Locate the cell with the specified text and output its [X, Y] center coordinate. 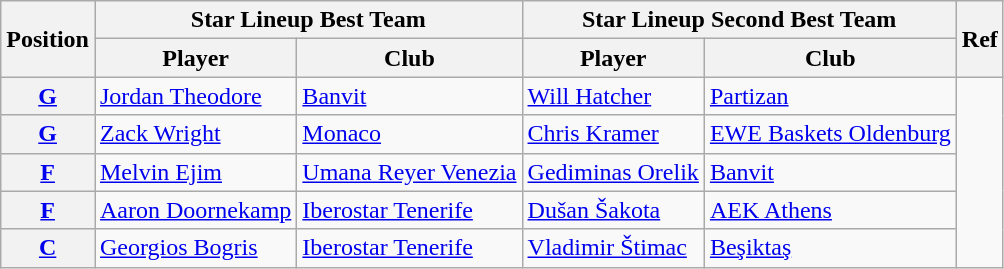
Dušan Šakota [613, 210]
Star Lineup Best Team [308, 20]
Partizan [830, 96]
Umana Reyer Venezia [410, 172]
Star Lineup Second Best Team [739, 20]
Monaco [410, 134]
Position [48, 39]
Ref [980, 39]
Zack Wright [195, 134]
EWE Baskets Oldenburg [830, 134]
Melvin Ejim [195, 172]
Jordan Theodore [195, 96]
Gediminas Orelik [613, 172]
Vladimir Štimac [613, 248]
AEK Athens [830, 210]
Will Hatcher [613, 96]
Chris Kramer [613, 134]
Georgios Bogris [195, 248]
C [48, 248]
Beşiktaş [830, 248]
Aaron Doornekamp [195, 210]
